Return the (X, Y) coordinate for the center point of the cell that contains the specified text.  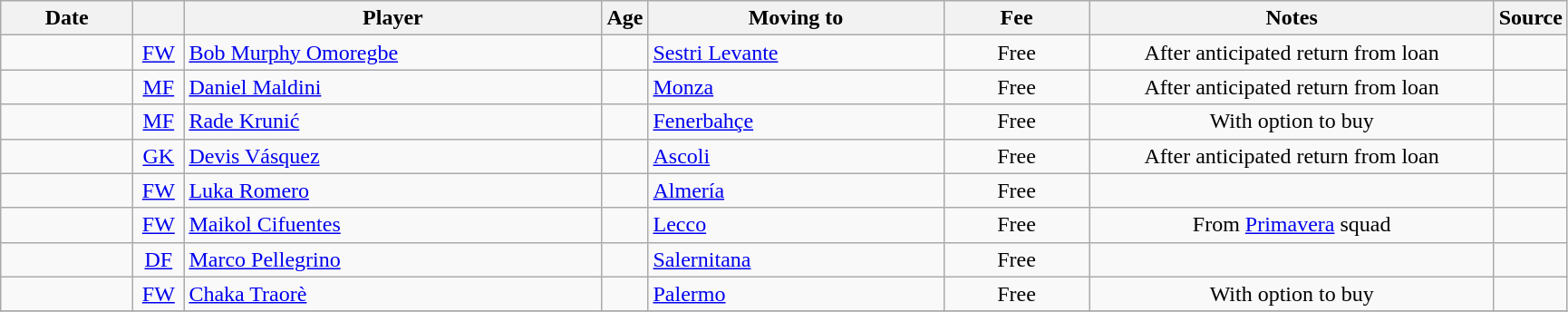
Fenerbahçe (796, 122)
Moving to (796, 18)
Lecco (796, 225)
Marco Pellegrino (393, 259)
Source (1530, 18)
Notes (1292, 18)
Age (625, 18)
GK (159, 156)
Bob Murphy Omoregbe (393, 53)
Sestri Levante (796, 53)
Devis Vásquez (393, 156)
Maikol Cifuentes (393, 225)
Rade Krunić (393, 122)
Ascoli (796, 156)
Palermo (796, 294)
Player (393, 18)
Salernitana (796, 259)
Luka Romero (393, 190)
Chaka Traorè (393, 294)
Monza (796, 87)
Fee (1017, 18)
Almería (796, 190)
Date (67, 18)
DF (159, 259)
Daniel Maldini (393, 87)
From Primavera squad (1292, 225)
